From the cell containing the given text, extract its center point as [x, y] coordinate. 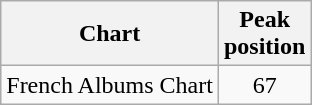
67 [264, 85]
Chart [110, 34]
French Albums Chart [110, 85]
Peakposition [264, 34]
